Search for the cell housing the specified text and yield its [x, y] center coordinate. 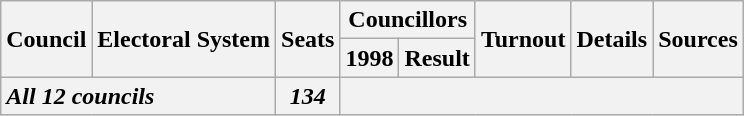
Council [46, 39]
Seats [308, 39]
All 12 councils [138, 96]
Electoral System [184, 39]
134 [308, 96]
Result [437, 58]
Sources [698, 39]
Details [612, 39]
Councillors [408, 20]
1998 [370, 58]
Turnout [523, 39]
